Pinpoint the cell where the given text exists, returning its (x, y) midpoint coordinate. 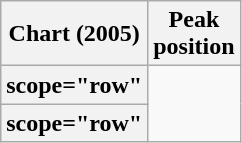
Chart (2005) (74, 34)
Peakposition (194, 34)
